Provide the [X, Y] coordinate of the cell's center where the given text is located.  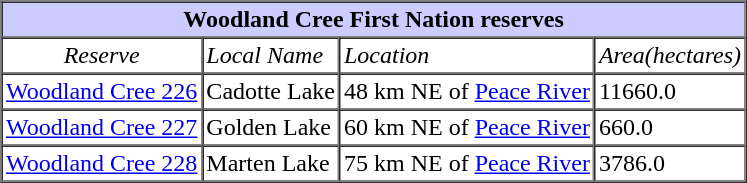
660.0 [670, 128]
Golden Lake [271, 128]
Location [466, 56]
Woodland Cree First Nation reserves [374, 20]
48 km NE of Peace River [466, 92]
Cadotte Lake [271, 92]
Marten Lake [271, 164]
Woodland Cree 227 [102, 128]
Woodland Cree 226 [102, 92]
60 km NE of Peace River [466, 128]
75 km NE of Peace River [466, 164]
Area(hectares) [670, 56]
3786.0 [670, 164]
Reserve [102, 56]
11660.0 [670, 92]
Local Name [271, 56]
Woodland Cree 228 [102, 164]
